Search for the cell housing the specified text and yield its [x, y] center coordinate. 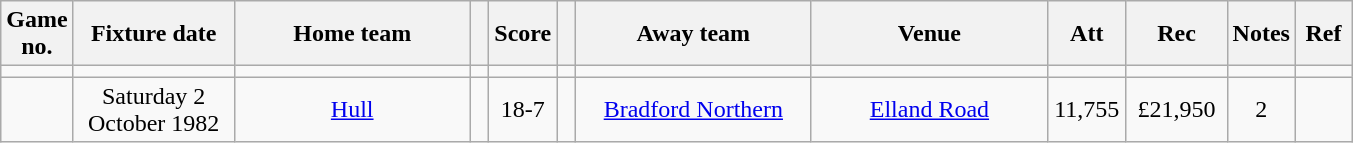
Fixture date [154, 34]
Hull [352, 110]
Rec [1176, 34]
£21,950 [1176, 110]
Venue [929, 34]
Att [1086, 34]
18-7 [523, 110]
Ref [1323, 34]
2 [1261, 110]
Score [523, 34]
11,755 [1086, 110]
Bradford Northern [693, 110]
Home team [352, 34]
Elland Road [929, 110]
Saturday 2 October 1982 [154, 110]
Notes [1261, 34]
Game no. [37, 34]
Away team [693, 34]
